Return [X, Y] of the center of cell containing provided text 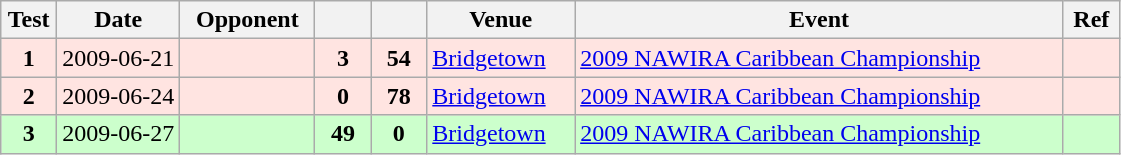
54 [399, 58]
Venue [501, 20]
78 [399, 96]
Test [29, 20]
2009-06-24 [118, 96]
Date [118, 20]
Event [820, 20]
Opponent [248, 20]
49 [343, 134]
2 [29, 96]
1 [29, 58]
2009-06-27 [118, 134]
Ref [1091, 20]
2009-06-21 [118, 58]
